For the text-containing cell, return its midpoint in (X, Y) coordinate format. 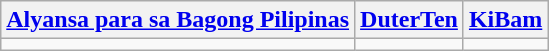
Alyansa para sa Bagong Pilipinas (178, 20)
DuterTen (410, 20)
KiBam (505, 20)
